Pinpoint the cell where the given text exists, returning its [x, y] midpoint coordinate. 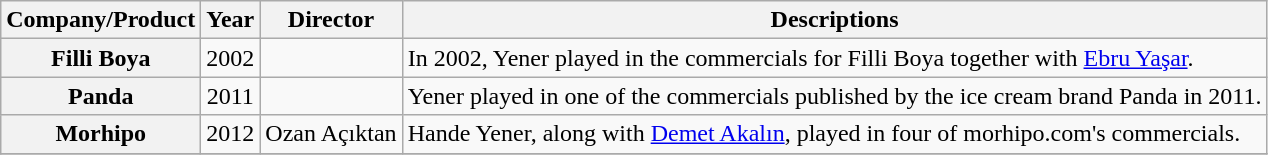
2011 [230, 96]
Filli Boya [101, 58]
2002 [230, 58]
Director [331, 20]
Hande Yener, along with Demet Akalın, played in four of morhipo.com's commercials. [834, 134]
Ozan Açıktan [331, 134]
Year [230, 20]
Panda [101, 96]
Yener played in one of the commercials published by the ice cream brand Panda in 2011. [834, 96]
Descriptions [834, 20]
Morhipo [101, 134]
2012 [230, 134]
In 2002, Yener played in the commercials for Filli Boya together with Ebru Yaşar. [834, 58]
Company/Product [101, 20]
